From the cell containing the given text, extract its center point as [X, Y] coordinate. 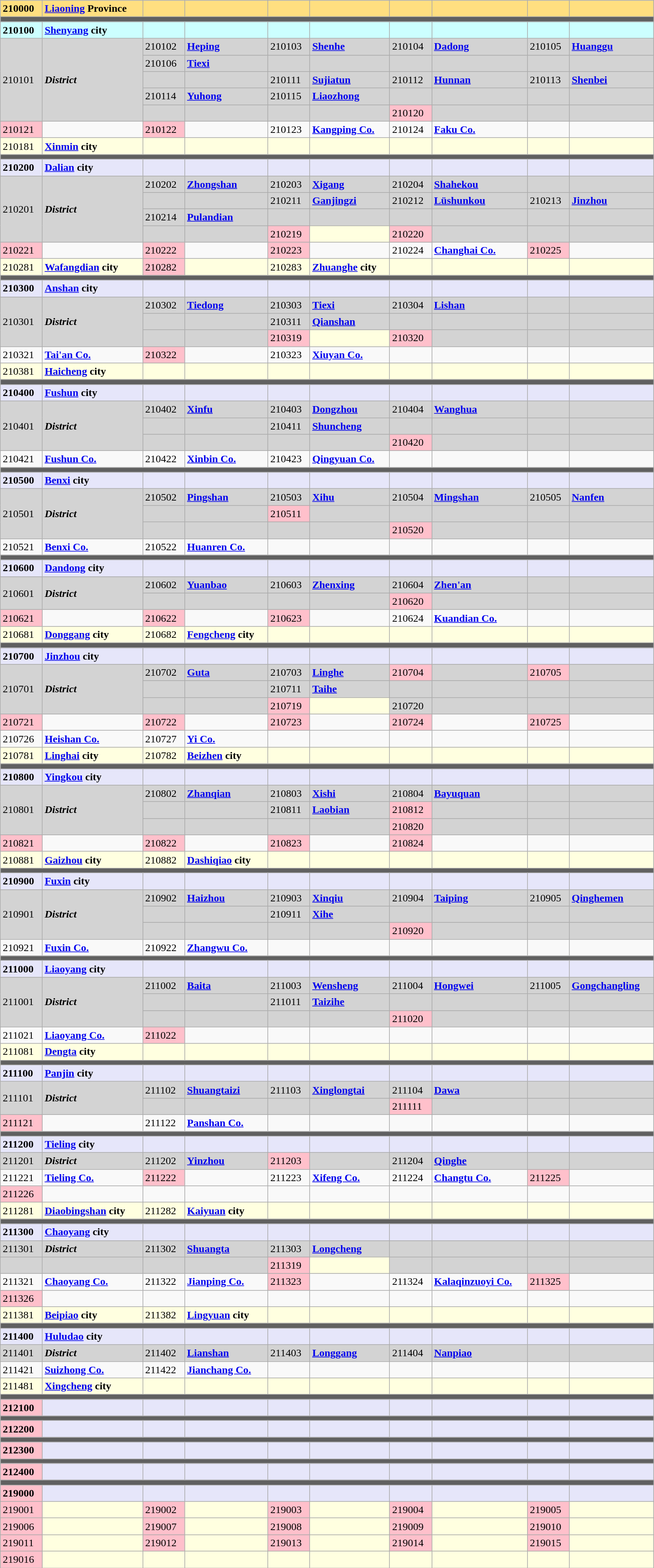
211100 [21, 1073]
210922 [163, 948]
211481 [21, 1386]
210601 [21, 593]
210782 [163, 755]
211005 [548, 986]
Mingshan [480, 497]
Kalaqinzuoyi Co. [480, 1282]
210400 [21, 393]
210904 [411, 898]
211221 [21, 1178]
210115 [289, 96]
Zhen'an [480, 585]
210111 [289, 80]
Fushun Co. [92, 459]
210320 [411, 338]
Dadong [480, 47]
Fuxin city [92, 881]
210724 [411, 722]
210624 [411, 618]
Dawa [480, 1090]
Taizihe [350, 1002]
Wafangdian city [92, 267]
210681 [21, 634]
Shenyang city [92, 30]
210222 [163, 251]
210911 [289, 914]
210500 [21, 481]
211002 [163, 986]
210723 [289, 722]
Shuncheng [350, 426]
210283 [289, 267]
210822 [163, 843]
Jianping Co. [227, 1282]
211381 [21, 1315]
211003 [289, 986]
Fushun city [92, 393]
219009 [411, 1526]
219002 [163, 1510]
211400 [21, 1336]
Diaobingshan city [92, 1211]
Jianchang Co. [227, 1369]
Liaoyang city [92, 969]
210811 [289, 810]
210901 [21, 914]
210603 [289, 585]
Qianshan [350, 322]
211281 [21, 1211]
210000 [21, 9]
210202 [163, 184]
Hunnan [480, 80]
Dongzhou [350, 409]
Lianshan [227, 1353]
211020 [411, 1019]
210522 [163, 547]
210181 [21, 146]
Liaoyang Co. [92, 1035]
210803 [289, 793]
Zhangwu Co. [227, 948]
211004 [411, 986]
210921 [21, 948]
211301 [21, 1249]
210705 [548, 673]
210501 [21, 514]
211224 [411, 1178]
212100 [21, 1408]
Zhuanghe city [350, 267]
210402 [163, 409]
Zhongshan [227, 184]
Huludao city [92, 1336]
Panshan Co. [227, 1123]
Xinmin city [92, 146]
219016 [21, 1559]
Yingkou city [92, 777]
210321 [21, 355]
210502 [163, 497]
210319 [289, 338]
Haizhou [227, 898]
210422 [163, 459]
210505 [548, 497]
210220 [411, 234]
Xihe [350, 914]
210101 [21, 80]
210903 [289, 898]
219015 [548, 1543]
Xinfu [227, 409]
210213 [548, 201]
219006 [21, 1526]
210920 [411, 931]
211325 [548, 1282]
210214 [163, 217]
211111 [411, 1106]
211201 [21, 1161]
210282 [163, 267]
Panjin city [92, 1073]
Dalian city [92, 167]
210621 [21, 618]
Heishan Co. [92, 739]
219000 [21, 1493]
210200 [21, 167]
Zhenxing [350, 585]
211401 [21, 1353]
210404 [411, 409]
211204 [411, 1161]
210113 [548, 80]
Sujiatun [350, 80]
211323 [289, 1282]
210301 [21, 322]
210823 [289, 843]
210223 [289, 251]
Suizhong Co. [92, 1369]
Pulandian [227, 217]
210801 [21, 810]
Heping [227, 47]
210520 [411, 530]
210421 [21, 459]
211226 [21, 1194]
211404 [411, 1353]
211326 [21, 1298]
210201 [21, 209]
Liaoning Province [92, 9]
211022 [163, 1035]
210212 [411, 201]
Xigang [350, 184]
210100 [21, 30]
210602 [163, 585]
210881 [21, 860]
Taihe [350, 689]
210401 [21, 426]
Wanghua [480, 409]
211102 [163, 1090]
210623 [289, 618]
Shuangtaizi [227, 1090]
210112 [411, 80]
210102 [163, 47]
Xinqiu [350, 898]
Wensheng [350, 986]
Linghe [350, 673]
Benxi Co. [92, 547]
211324 [411, 1282]
210727 [163, 739]
210103 [289, 47]
211321 [21, 1282]
210721 [21, 722]
Baita [227, 986]
210104 [411, 47]
210123 [289, 129]
211282 [163, 1211]
Longcheng [350, 1249]
Chaoyang Co. [92, 1282]
210812 [411, 810]
Beizhen city [227, 755]
212200 [21, 1429]
210225 [548, 251]
210503 [289, 497]
210521 [21, 547]
210720 [411, 706]
210800 [21, 777]
219003 [289, 1510]
Yinzhou [227, 1161]
211303 [289, 1249]
Huanggu [612, 47]
210304 [411, 305]
210323 [289, 355]
Beipiao city [92, 1315]
Yuanbao [227, 585]
210420 [411, 443]
210302 [163, 305]
Kangping Co. [350, 129]
219010 [548, 1526]
Kaiyuan city [227, 1211]
210701 [21, 689]
211203 [289, 1161]
211011 [289, 1002]
210120 [411, 113]
210303 [289, 305]
210114 [163, 96]
Huanren Co. [227, 547]
210124 [411, 129]
219004 [411, 1510]
210224 [411, 251]
Anshan city [92, 288]
211121 [21, 1123]
210682 [163, 634]
211202 [163, 1161]
Gongchangling [612, 986]
210423 [289, 459]
Pingshan [227, 497]
Lishan [480, 305]
Xiuyan Co. [350, 355]
Xifeng Co. [350, 1178]
210726 [21, 739]
Xingcheng city [92, 1386]
210722 [163, 722]
210719 [289, 706]
Nanpiao [480, 1353]
Liaozhong [350, 96]
210121 [21, 129]
Shenbei [612, 80]
212300 [21, 1450]
210504 [411, 497]
Kuandian Co. [480, 618]
Donggang city [92, 634]
Changtu Co. [480, 1178]
Shuangta [227, 1249]
210411 [289, 426]
211319 [289, 1265]
Hongwei [480, 986]
211001 [21, 1002]
210702 [163, 673]
219011 [21, 1543]
Laobian [350, 810]
Qingyuan Co. [350, 459]
Yi Co. [227, 739]
Tieling city [92, 1145]
210105 [548, 47]
211081 [21, 1052]
211225 [548, 1178]
210622 [163, 618]
Guta [227, 673]
211122 [163, 1123]
210511 [289, 514]
210802 [163, 793]
211021 [21, 1035]
Xishi [350, 793]
Lüshunkou [480, 201]
Tai'an Co. [92, 355]
211223 [289, 1178]
Xinbin Co. [227, 459]
Longgang [350, 1353]
211422 [163, 1369]
211222 [163, 1178]
Tiedong [227, 305]
Gaizhou city [92, 860]
210824 [411, 843]
219007 [163, 1526]
211302 [163, 1249]
Tieling Co. [92, 1178]
Fengcheng city [227, 634]
210902 [163, 898]
210221 [21, 251]
211403 [289, 1353]
Taiping [480, 898]
210204 [411, 184]
210821 [21, 843]
Ganjingzi [350, 201]
211382 [163, 1315]
Jinzhou city [92, 656]
Lingyuan city [227, 1315]
211421 [21, 1369]
210281 [21, 267]
Shenhe [350, 47]
210600 [21, 568]
210122 [163, 129]
Bayuquan [480, 793]
Dandong city [92, 568]
Linghai city [92, 755]
Xihu [350, 497]
210781 [21, 755]
219013 [289, 1543]
210905 [548, 898]
Shahekou [480, 184]
210219 [289, 234]
219005 [548, 1510]
211322 [163, 1282]
210704 [411, 673]
210203 [289, 184]
210620 [411, 601]
210381 [21, 371]
211104 [411, 1090]
210725 [548, 722]
210604 [411, 585]
Jinzhou [612, 201]
210820 [411, 826]
Benxi city [92, 481]
Haicheng city [92, 371]
210711 [289, 689]
210300 [21, 288]
210900 [21, 881]
Nanfen [612, 497]
210703 [289, 673]
211103 [289, 1090]
Xinglongtai [350, 1090]
210322 [163, 355]
210804 [411, 793]
Changhai Co. [480, 251]
210106 [163, 63]
219008 [289, 1526]
219001 [21, 1510]
212400 [21, 1472]
211000 [21, 969]
Faku Co. [480, 129]
Chaoyang city [92, 1232]
210211 [289, 201]
Zhanqian [227, 793]
210882 [163, 860]
211101 [21, 1098]
210403 [289, 409]
211200 [21, 1145]
Yuhong [227, 96]
211300 [21, 1232]
Fuxin Co. [92, 948]
219012 [163, 1543]
Qinghe [480, 1161]
210311 [289, 322]
Dashiqiao city [227, 860]
211402 [163, 1353]
210700 [21, 656]
Dengta city [92, 1052]
219014 [411, 1543]
Qinghemen [612, 898]
